Capture the cell that displays the provided text and extract its [x, y] central coordinate. 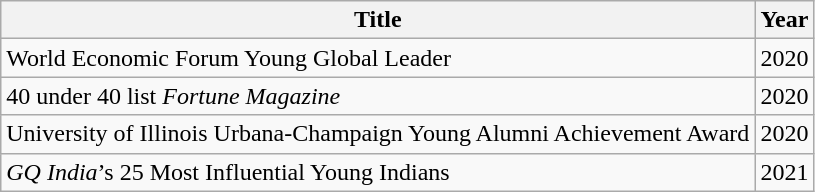
GQ India’s 25 Most Influential Young Indians [378, 172]
2021 [784, 172]
World Economic Forum Young Global Leader [378, 58]
Year [784, 20]
40 under 40 list Fortune Magazine [378, 96]
Title [378, 20]
University of Illinois Urbana-Champaign Young Alumni Achievement Award [378, 134]
